From the cell containing the given text, extract its center point as (X, Y) coordinate. 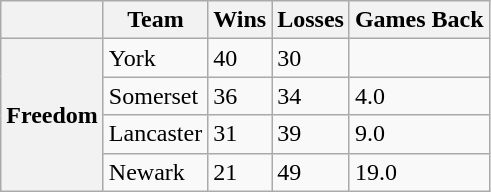
40 (240, 58)
Team (155, 20)
Wins (240, 20)
31 (240, 134)
9.0 (419, 134)
Somerset (155, 96)
49 (311, 172)
21 (240, 172)
36 (240, 96)
Newark (155, 172)
34 (311, 96)
Losses (311, 20)
30 (311, 58)
Freedom (52, 115)
19.0 (419, 172)
Games Back (419, 20)
York (155, 58)
39 (311, 134)
Lancaster (155, 134)
4.0 (419, 96)
